Capture the cell that displays the provided text and extract its (X, Y) central coordinate. 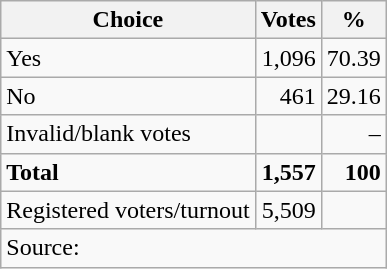
Invalid/blank votes (128, 134)
1,096 (288, 58)
– (354, 134)
Votes (288, 20)
Source: (194, 248)
Total (128, 172)
% (354, 20)
Registered voters/turnout (128, 210)
No (128, 96)
5,509 (288, 210)
70.39 (354, 58)
100 (354, 172)
1,557 (288, 172)
29.16 (354, 96)
Yes (128, 58)
Choice (128, 20)
461 (288, 96)
